Identify which cell holds the provided text, then report its (X, Y) central coordinate. 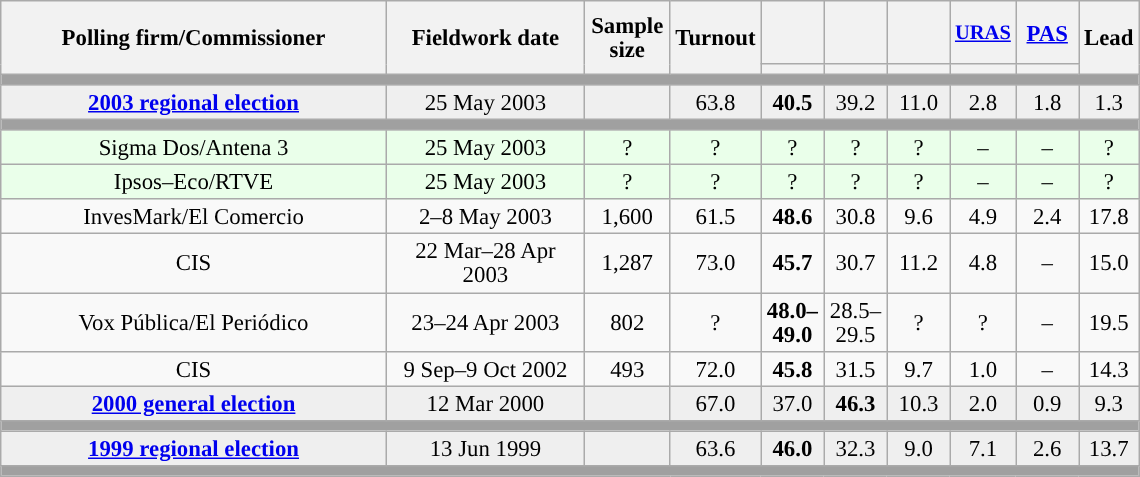
14.3 (1109, 368)
1,600 (627, 218)
Fieldwork date (485, 38)
493 (627, 368)
23–24 Apr 2003 (485, 322)
67.0 (716, 404)
Sigma Dos/Antena 3 (194, 148)
19.5 (1109, 322)
2000 general election (194, 404)
4.8 (983, 264)
9.3 (1109, 404)
2.0 (983, 404)
1,287 (627, 264)
InvesMark/El Comercio (194, 218)
Sample size (627, 38)
46.3 (856, 404)
2.4 (1048, 218)
40.5 (792, 102)
30.7 (856, 264)
9.7 (918, 368)
802 (627, 322)
17.8 (1109, 218)
15.0 (1109, 264)
13.7 (1109, 448)
63.8 (716, 102)
9 Sep–9 Oct 2002 (485, 368)
Lead (1109, 38)
Polling firm/Commissioner (194, 38)
63.6 (716, 448)
0.9 (1048, 404)
1.3 (1109, 102)
31.5 (856, 368)
12 Mar 2000 (485, 404)
22 Mar–28 Apr 2003 (485, 264)
11.0 (918, 102)
61.5 (716, 218)
10.3 (918, 404)
2003 regional election (194, 102)
32.3 (856, 448)
1999 regional election (194, 448)
1.0 (983, 368)
2–8 May 2003 (485, 218)
11.2 (918, 264)
7.1 (983, 448)
46.0 (792, 448)
9.6 (918, 218)
PAS (1048, 32)
28.5–29.5 (856, 322)
Vox Pública/El Periódico (194, 322)
9.0 (918, 448)
Ipsos–Eco/RTVE (194, 182)
48.6 (792, 218)
1.8 (1048, 102)
72.0 (716, 368)
30.8 (856, 218)
45.7 (792, 264)
45.8 (792, 368)
4.9 (983, 218)
39.2 (856, 102)
73.0 (716, 264)
URAS (983, 32)
13 Jun 1999 (485, 448)
37.0 (792, 404)
Turnout (716, 38)
48.0–49.0 (792, 322)
2.6 (1048, 448)
2.8 (983, 102)
